Scan for the cell matching the given text and deliver its [X, Y] coordinate at center. 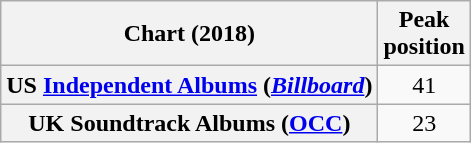
41 [424, 85]
Chart (2018) [190, 34]
US Independent Albums (Billboard) [190, 85]
UK Soundtrack Albums (OCC) [190, 123]
Peakposition [424, 34]
23 [424, 123]
